From the cell containing the given text, extract its center point as [X, Y] coordinate. 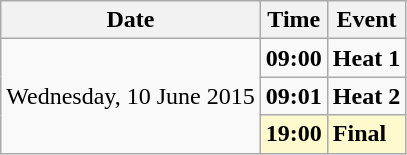
09:01 [294, 96]
Event [366, 20]
Heat 2 [366, 96]
Date [131, 20]
Final [366, 134]
19:00 [294, 134]
Wednesday, 10 June 2015 [131, 96]
Heat 1 [366, 58]
Time [294, 20]
09:00 [294, 58]
